Return (X, Y) of the center of cell containing provided text 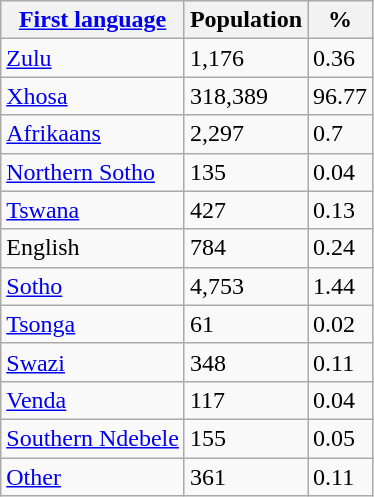
0.02 (340, 324)
361 (246, 477)
784 (246, 248)
117 (246, 400)
Afrikaans (93, 134)
0.36 (340, 58)
348 (246, 362)
96.77 (340, 96)
318,389 (246, 96)
427 (246, 210)
Tsonga (93, 324)
Population (246, 20)
1.44 (340, 286)
Northern Sotho (93, 172)
Southern Ndebele (93, 438)
Zulu (93, 58)
155 (246, 438)
% (340, 20)
Other (93, 477)
First language (93, 20)
English (93, 248)
Tswana (93, 210)
0.7 (340, 134)
1,176 (246, 58)
135 (246, 172)
Swazi (93, 362)
2,297 (246, 134)
Venda (93, 400)
4,753 (246, 286)
Sotho (93, 286)
61 (246, 324)
Xhosa (93, 96)
0.05 (340, 438)
0.13 (340, 210)
0.24 (340, 248)
